Scan for the cell matching the given text and deliver its [X, Y] coordinate at center. 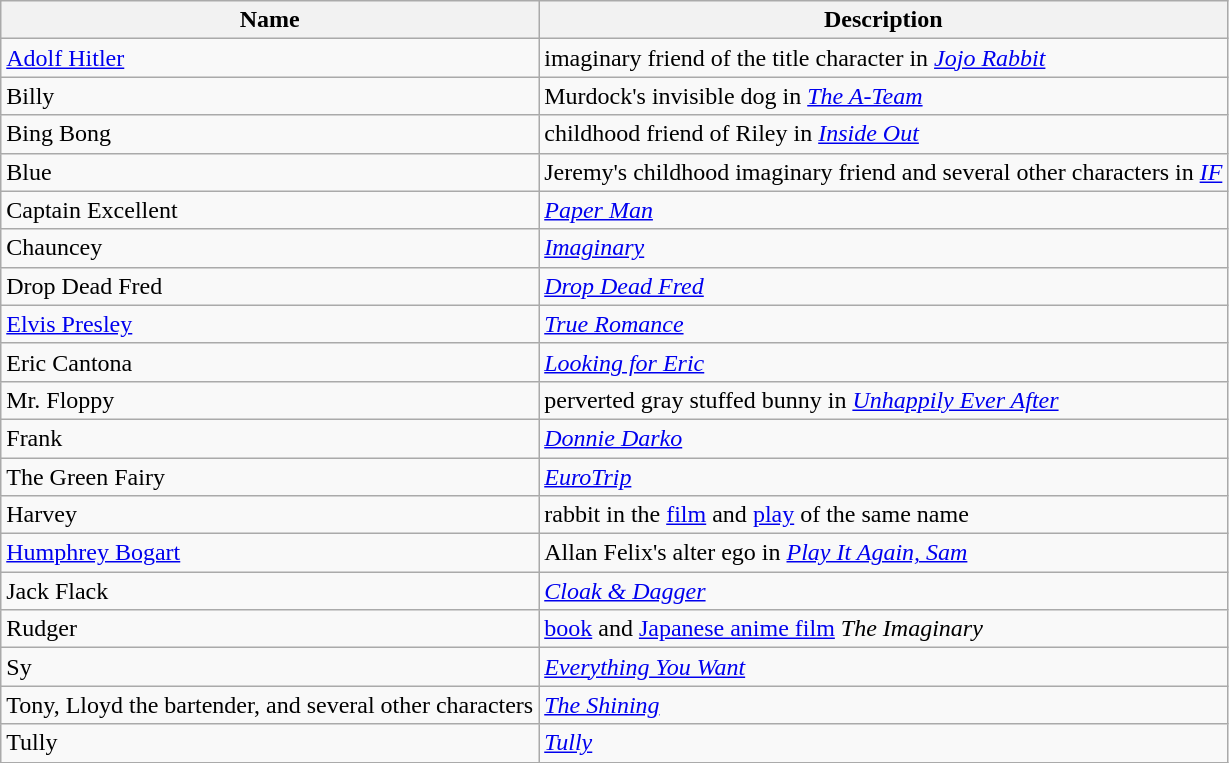
The Green Fairy [270, 477]
Jeremy's childhood imaginary friend and several other characters in IF [884, 172]
Humphrey Bogart [270, 553]
book and Japanese anime film The Imaginary [884, 629]
EuroTrip [884, 477]
Looking for Eric [884, 362]
childhood friend of Riley in Inside Out [884, 134]
Everything You Want [884, 667]
Tony, Lloyd the bartender, and several other characters [270, 705]
perverted gray stuffed bunny in Unhappily Ever After [884, 400]
Mr. Floppy [270, 400]
imaginary friend of the title character in Jojo Rabbit [884, 58]
Harvey [270, 515]
Sy [270, 667]
Elvis Presley [270, 324]
Paper Man [884, 210]
Blue [270, 172]
True Romance [884, 324]
Description [884, 20]
Allan Felix's alter ego in Play It Again, Sam [884, 553]
Captain Excellent [270, 210]
Rudger [270, 629]
Billy [270, 96]
Bing Bong [270, 134]
The Shining [884, 705]
Adolf Hitler [270, 58]
Jack Flack [270, 591]
rabbit in the film and play of the same name [884, 515]
Cloak & Dagger [884, 591]
Donnie Darko [884, 438]
Murdock's invisible dog in The A-Team [884, 96]
Imaginary [884, 248]
Frank [270, 438]
Chauncey [270, 248]
Eric Cantona [270, 362]
Name [270, 20]
